Pinpoint the cell where the given text exists, returning its [X, Y] midpoint coordinate. 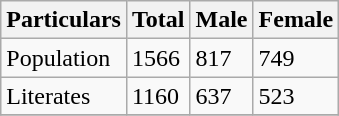
1160 [158, 96]
749 [296, 58]
523 [296, 96]
Female [296, 20]
Male [222, 20]
Particulars [64, 20]
Literates [64, 96]
Total [158, 20]
1566 [158, 58]
817 [222, 58]
Population [64, 58]
637 [222, 96]
